Provide the (x, y) coordinate of the cell's center where the given text is located.  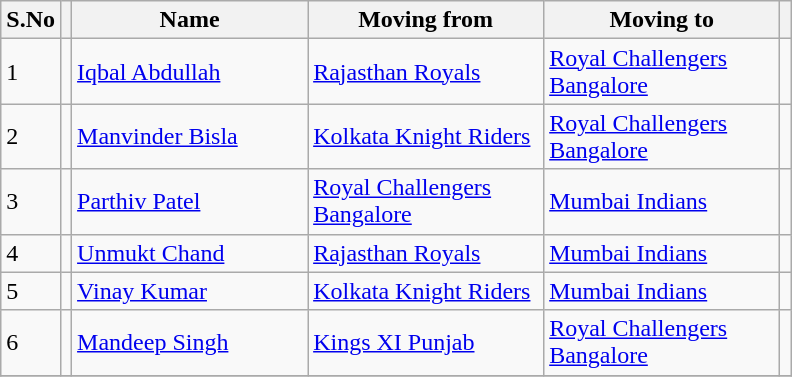
4 (31, 253)
Vinay Kumar (190, 291)
Iqbal Abdullah (190, 72)
5 (31, 291)
6 (31, 342)
Moving to (662, 20)
S.No (31, 20)
3 (31, 202)
Manvinder Bisla (190, 136)
1 (31, 72)
Parthiv Patel (190, 202)
Mandeep Singh (190, 342)
Name (190, 20)
Unmukt Chand (190, 253)
Moving from (426, 20)
Kings XI Punjab (426, 342)
2 (31, 136)
